Extract the (x, y) coordinate from the center of the cell holding the provided text.  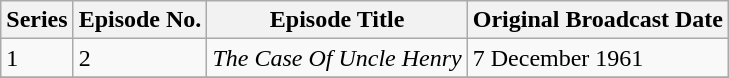
Episode No. (140, 20)
7 December 1961 (598, 58)
Original Broadcast Date (598, 20)
The Case Of Uncle Henry (337, 58)
2 (140, 58)
Episode Title (337, 20)
1 (37, 58)
Series (37, 20)
